Identify which cell holds the provided text, then report its [x, y] central coordinate. 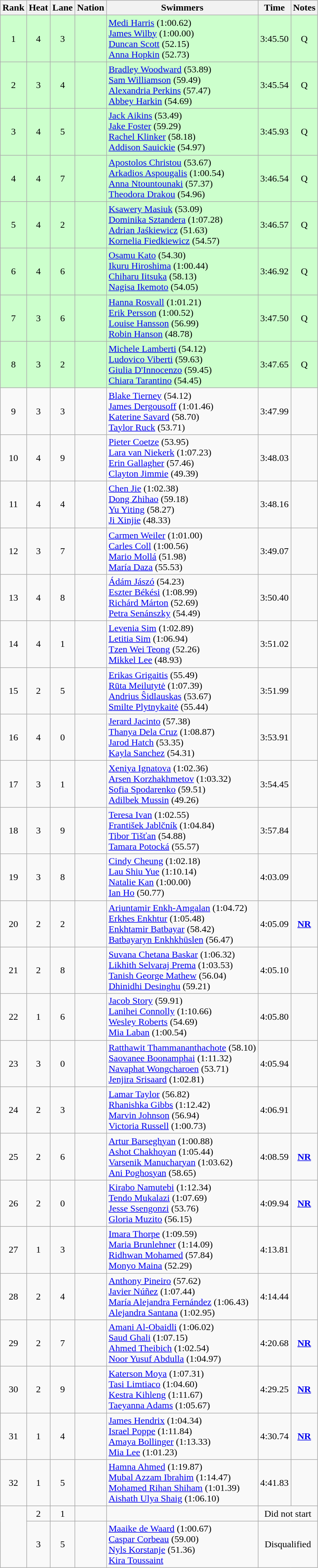
15 [13, 691]
16 [13, 737]
4:29.25 [275, 1390]
10 [13, 458]
27 [13, 1250]
Levenia Sim (1:02.89)Letitia Sim (1:06.94)Tzen Wei Teong (52.26)Mikkel Lee (48.93) [182, 644]
Amani Al-Obaidli (1:06.02)Saud Ghali (1:07.15)Ahmed Theibich (1:02.54)Noor Yusuf Abdulla (1:04.97) [182, 1343]
Ratthawit Thammananthachote (58.10)Saovanee Boonamphai (1:11.32)Navaphat Wongcharoen (53.71)Jenjira Srisaard (1:02.81) [182, 1064]
4:20.68 [275, 1343]
Teresa Ivan (1:02.55)František Jablčník (1:04.84)Tibor Tišťan (54.88)Tamara Potocká (55.57) [182, 830]
Lamar Taylor (56.82)Rhanishka Gibbs (1:12.42)Marvin Johnson (56.94)Victoria Russell (1:00.73) [182, 1110]
Anthony Pineiro (57.62)Javier Núñez (1:07.44)María Alejandra Fernández (1:06.43)Alejandra Santana (1:02.95) [182, 1297]
3:45.50 [275, 38]
3:48.16 [275, 504]
Xeniya Ignatova (1:02.36)Arsen Korzhakhmetov (1:03.32)Sofia Spodarenko (59.51)Adilbek Mussin (49.26) [182, 784]
Katerson Moya (1:07.31)Tasi Limtiaco (1:04.60)Kestra Kihleng (1:11.67)Taeyanna Adams (1:05.67) [182, 1390]
4:03.09 [275, 877]
3:53.91 [275, 737]
4:05.09 [275, 924]
4:41.83 [275, 1483]
28 [13, 1297]
30 [13, 1390]
Michele Lamberti (54.12)Ludovico Viberti (59.63)Giulia D'Innocenzo (59.45)Chiara Tarantino (54.45) [182, 365]
3:50.40 [275, 598]
19 [13, 877]
Swimmers [182, 8]
26 [13, 1203]
3:45.93 [275, 131]
4:05.10 [275, 970]
29 [13, 1343]
Bradley Woodward (53.89)Sam Williamson (59.49)Alexandria Perkins (57.47)Abbey Harkin (54.69) [182, 85]
3:45.54 [275, 85]
Nation [90, 8]
3:51.99 [275, 691]
Lane [63, 8]
Ádám Jászó (54.23)Eszter Békési (1:08.99)Richárd Márton (52.69)Petra Senánszky (54.49) [182, 598]
Ksawery Masiuk (53.09)Dominika Sztandera (1:07.28)Adrian Jaśkiewicz (51.63)Kornelia Fiedkiewicz (54.57) [182, 225]
Apostolos Christou (53.67)Arkadios Aspougalis (1:00.54)Anna Ntountounaki (57.37)Theodora Drakou (54.96) [182, 178]
Jerard Jacinto (57.38)Thanya Dela Cruz (1:08.87)Jarod Hatch (53.35)Kayla Sanchez (54.31) [182, 737]
4:05.80 [275, 1017]
18 [13, 830]
Pieter Coetze (53.95)Lara van Niekerk (1:07.23)Erin Gallagher (57.46)Clayton Jimmie (49.39) [182, 458]
Heat [38, 8]
3:51.02 [275, 644]
3:47.65 [275, 365]
20 [13, 924]
Cindy Cheung (1:02.18)Lau Shiu Yue (1:10.14)Natalie Kan (1:00.00)Ian Ho (50.77) [182, 877]
Jack Aikins (53.49)Jake Foster (59.29)Rachel Klinker (58.18)Addison Sauickie (54.97) [182, 131]
12 [13, 551]
Kirabo Namutebi (1:12.34)Tendo Mukalazi (1:07.69)Jesse Ssengonzi (53.76)Gloria Muzito (56.15) [182, 1203]
Carmen Weiler (1:01.00)Carles Coll (1:00.56)Mario Mollá (51.98)María Daza (55.53) [182, 551]
3:47.99 [275, 411]
11 [13, 504]
Maaike de Waard (1:00.67)Caspar Corbeau (59.00)Nyls Korstanje (51.36)Kira Toussaint [182, 1544]
4:05.94 [275, 1064]
32 [13, 1483]
3:46.57 [275, 225]
Jacob Story (59.91)Lanihei Connolly (1:10.66)Wesley Roberts (54.69)Mia Laban (1:00.54) [182, 1017]
4:13.81 [275, 1250]
3:47.50 [275, 318]
22 [13, 1017]
3:57.84 [275, 830]
3:48.03 [275, 458]
Time [275, 8]
17 [13, 784]
Hamna Ahmed (1:19.87)Mubal Azzam Ibrahim (1:14.47)Mohamed Rihan Shiham (1:01.39)Aishath Ulya Shaig (1:06.10) [182, 1483]
31 [13, 1436]
21 [13, 970]
3:54.45 [275, 784]
Imara Thorpe (1:09.59)Maria Brunlehner (1:14.09)Ridhwan Mohamed (57.84)Monyo Maina (52.29) [182, 1250]
4:08.59 [275, 1157]
James Hendrix (1:04.34)Israel Poppe (1:11.84)Amaya Bollinger (1:13.33)Mia Lee (1:01.23) [182, 1436]
Disqualified [288, 1544]
3:46.54 [275, 178]
23 [13, 1064]
Ariuntamir Enkh-Amgalan (1:04.72)Erkhes Enkhtur (1:05.48)Enkhtamir Batbayar (58.42)Batbayaryn Enkhkhüslen (56.47) [182, 924]
14 [13, 644]
Artur Barseghyan (1:00.88)Ashot Chakhoyan (1:05.44)Varsenik Manucharyan (1:03.62)Ani Poghosyan (58.65) [182, 1157]
13 [13, 598]
Hanna Rosvall (1:01.21)Erik Persson (1:00.52)Louise Hansson (56.99)Robin Hanson (48.78) [182, 318]
Did not start [288, 1514]
Rank [13, 8]
25 [13, 1157]
Notes [304, 8]
3:46.92 [275, 272]
24 [13, 1110]
Chen Jie (1:02.38)Dong Zhihao (59.18)Yu Yiting (58.27)Ji Xinjie (48.33) [182, 504]
Osamu Kato (54.30)Ikuru Hiroshima (1:00.44)Chiharu Iitsuka (58.13)Nagisa Ikemoto (54.05) [182, 272]
Medi Harris (1:00.62)James Wilby (1:00.00)Duncan Scott (52.15)Anna Hopkin (52.73) [182, 38]
Blake Tierney (54.12)James Dergousoff (1:01.46)Katerine Savard (58.70)Taylor Ruck (53.71) [182, 411]
3:49.07 [275, 551]
4:14.44 [275, 1297]
Suvana Chetana Baskar (1:06.32)Likhith Selvaraj Prema (1:03.53)Tanish George Mathew (56.04)Dhinidhi Desinghu (59.21) [182, 970]
4:06.91 [275, 1110]
4:30.74 [275, 1436]
Erikas Grigaitis (55.49)Rūta Meilutytė (1:07.39)Andrius Ŝidlauskas (53.67)Smilte Plytnykaitė (55.44) [182, 691]
4:09.94 [275, 1203]
